Extract the [X, Y] coordinate from the center of the cell holding the provided text.  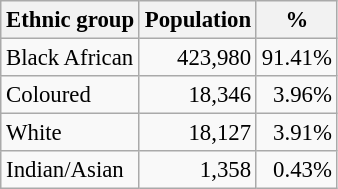
423,980 [198, 58]
Indian/Asian [70, 170]
18,346 [198, 95]
0.43% [296, 170]
Ethnic group [70, 20]
Black African [70, 58]
3.91% [296, 133]
Population [198, 20]
% [296, 20]
3.96% [296, 95]
1,358 [198, 170]
White [70, 133]
18,127 [198, 133]
91.41% [296, 58]
Coloured [70, 95]
